Find where the given text appears and provide that cell's center as [x, y] coordinate. 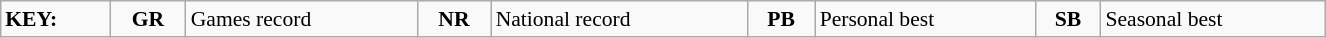
SB [1068, 19]
Personal best [926, 19]
National record [620, 19]
NR [454, 19]
PB [782, 19]
Seasonal best [1212, 19]
KEY: [55, 19]
Games record [302, 19]
GR [148, 19]
